Provide the (x, y) coordinate of the cell's center where the given text is located.  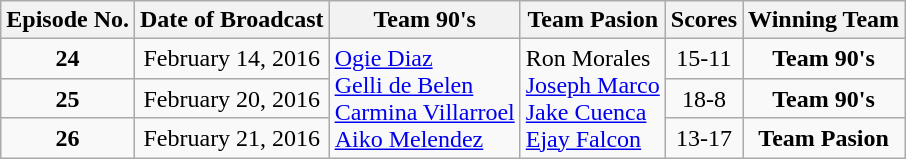
26 (68, 138)
Date of Broadcast (232, 20)
Episode No. (68, 20)
Scores (704, 20)
Ron MoralesJoseph MarcoJake CuencaEjay Falcon (592, 98)
Ogie DiazGelli de BelenCarmina VillarroelAiko Melendez (424, 98)
18-8 (704, 98)
February 21, 2016 (232, 138)
15-11 (704, 59)
February 14, 2016 (232, 59)
25 (68, 98)
Winning Team (824, 20)
24 (68, 59)
February 20, 2016 (232, 98)
13-17 (704, 138)
